Return (X, Y) of the center of cell containing provided text 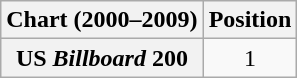
US Billboard 200 (102, 58)
Position (250, 20)
1 (250, 58)
Chart (2000–2009) (102, 20)
